Find where the given text appears and provide that cell's center as (x, y) coordinate. 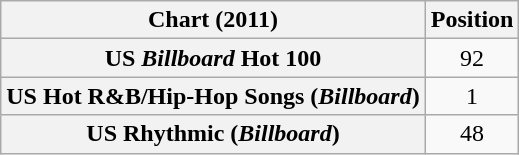
US Rhythmic (Billboard) (213, 134)
US Billboard Hot 100 (213, 58)
92 (472, 58)
48 (472, 134)
Position (472, 20)
Chart (2011) (213, 20)
US Hot R&B/Hip-Hop Songs (Billboard) (213, 96)
1 (472, 96)
